Detect which cell encompasses the target text, then output its (X, Y) center coordinate. 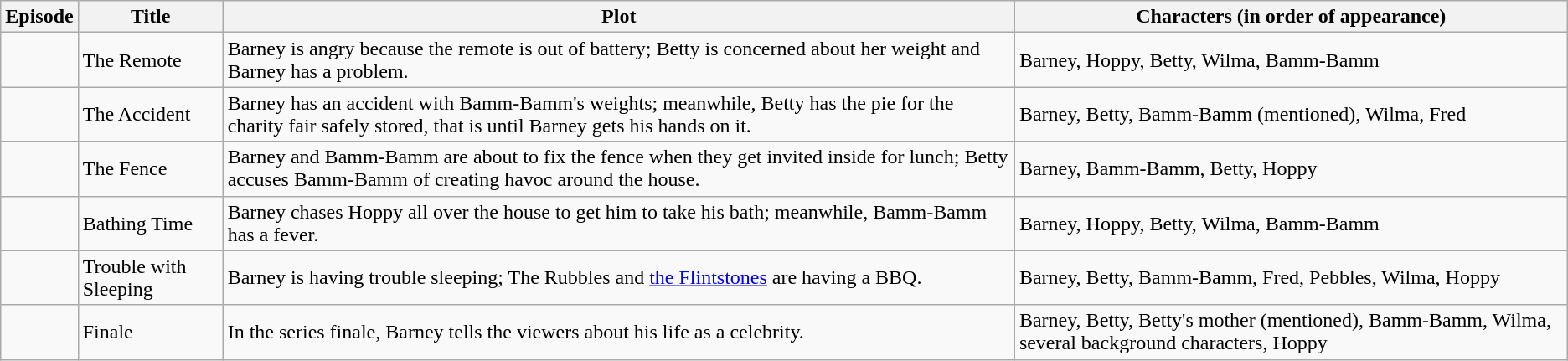
Title (151, 17)
Barney, Betty, Bamm-Bamm (mentioned), Wilma, Fred (1291, 114)
Barney, Betty, Betty's mother (mentioned), Bamm-Bamm, Wilma, several background characters, Hoppy (1291, 332)
In the series finale, Barney tells the viewers about his life as a celebrity. (618, 332)
Bathing Time (151, 223)
The Fence (151, 169)
Barney is having trouble sleeping; The Rubbles and the Flintstones are having a BBQ. (618, 278)
Barney is angry because the remote is out of battery; Betty is concerned about her weight and Barney has a problem. (618, 60)
Characters (in order of appearance) (1291, 17)
Plot (618, 17)
Finale (151, 332)
Barney chases Hoppy all over the house to get him to take his bath; meanwhile, Bamm-Bamm has a fever. (618, 223)
Episode (39, 17)
Trouble with Sleeping (151, 278)
Barney, Bamm-Bamm, Betty, Hoppy (1291, 169)
Barney, Betty, Bamm-Bamm, Fred, Pebbles, Wilma, Hoppy (1291, 278)
Barney and Bamm-Bamm are about to fix the fence when they get invited inside for lunch; Betty accuses Bamm-Bamm of creating havoc around the house. (618, 169)
The Accident (151, 114)
The Remote (151, 60)
